Identify which cell holds the provided text, then report its (x, y) central coordinate. 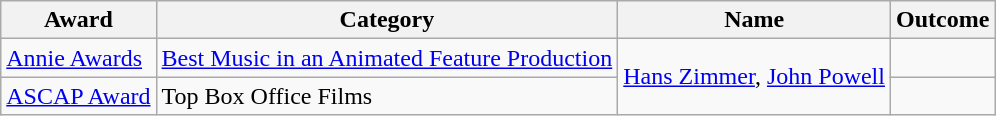
Best Music in an Animated Feature Production (387, 58)
Category (387, 20)
Top Box Office Films (387, 96)
Outcome (942, 20)
Hans Zimmer, John Powell (754, 77)
Name (754, 20)
ASCAP Award (78, 96)
Award (78, 20)
Annie Awards (78, 58)
